Capture the cell that displays the provided text and extract its [X, Y] central coordinate. 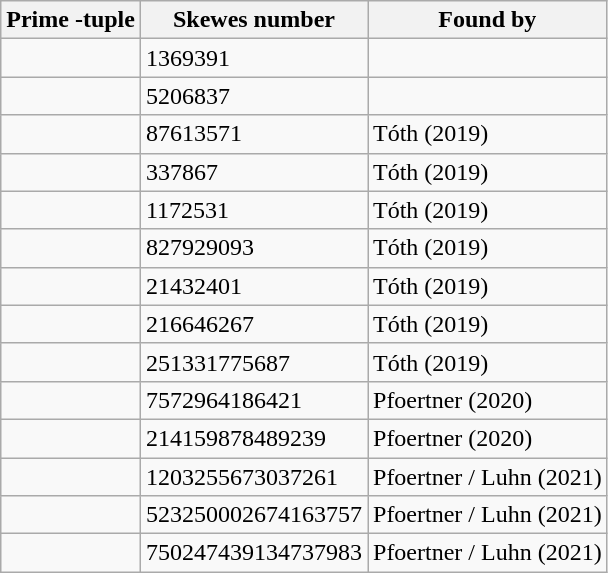
87613571 [254, 134]
5206837 [254, 96]
7572964186421 [254, 400]
Found by [488, 20]
Prime -tuple [71, 20]
523250002674163757 [254, 515]
337867 [254, 172]
214159878489239 [254, 438]
1369391 [254, 58]
750247439134737983 [254, 553]
Skewes number [254, 20]
1203255673037261 [254, 477]
21432401 [254, 286]
1172531 [254, 210]
827929093 [254, 248]
216646267 [254, 324]
251331775687 [254, 362]
